Identify which cell holds the provided text, then report its [x, y] central coordinate. 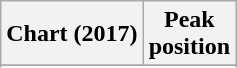
Chart (2017) [72, 34]
Peakposition [189, 34]
